Scan for the cell matching the given text and deliver its [x, y] coordinate at center. 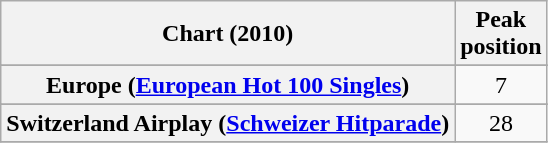
7 [501, 85]
Europe (European Hot 100 Singles) [228, 85]
28 [501, 123]
Peakposition [501, 34]
Chart (2010) [228, 34]
Switzerland Airplay (Schweizer Hitparade) [228, 123]
